Return the (x, y) coordinate for the center point of the cell that contains the specified text.  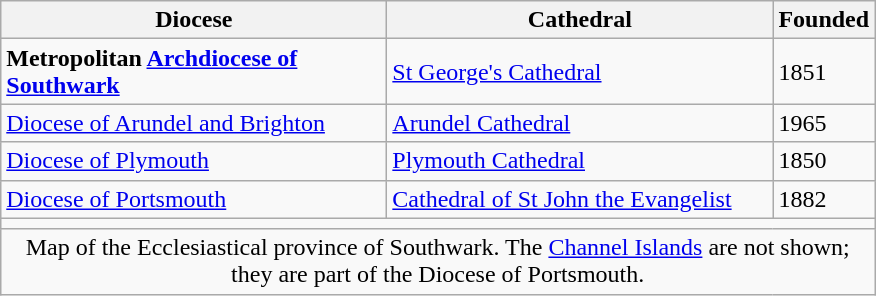
Map of the Ecclesiastical province of Southwark. The Channel Islands are not shown; they are part of the Diocese of Portsmouth. (438, 262)
Cathedral (580, 20)
Diocese (194, 20)
1850 (824, 161)
1965 (824, 123)
Diocese of Arundel and Brighton (194, 123)
Metropolitan Archdiocese of Southwark (194, 72)
1882 (824, 199)
Plymouth Cathedral (580, 161)
1851 (824, 72)
Diocese of Plymouth (194, 161)
Diocese of Portsmouth (194, 199)
Arundel Cathedral (580, 123)
St George's Cathedral (580, 72)
Cathedral of St John the Evangelist (580, 199)
Founded (824, 20)
